From the cell containing the given text, extract its center point as (x, y) coordinate. 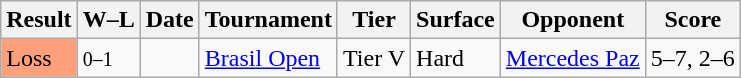
5–7, 2–6 (692, 58)
Date (170, 20)
Mercedes Paz (572, 58)
Brasil Open (268, 58)
0–1 (108, 58)
Hard (456, 58)
Tier V (374, 58)
Opponent (572, 20)
Score (692, 20)
Tournament (268, 20)
Tier (374, 20)
Result (39, 20)
Surface (456, 20)
W–L (108, 20)
Loss (39, 58)
